From the cell containing the given text, extract its center point as [X, Y] coordinate. 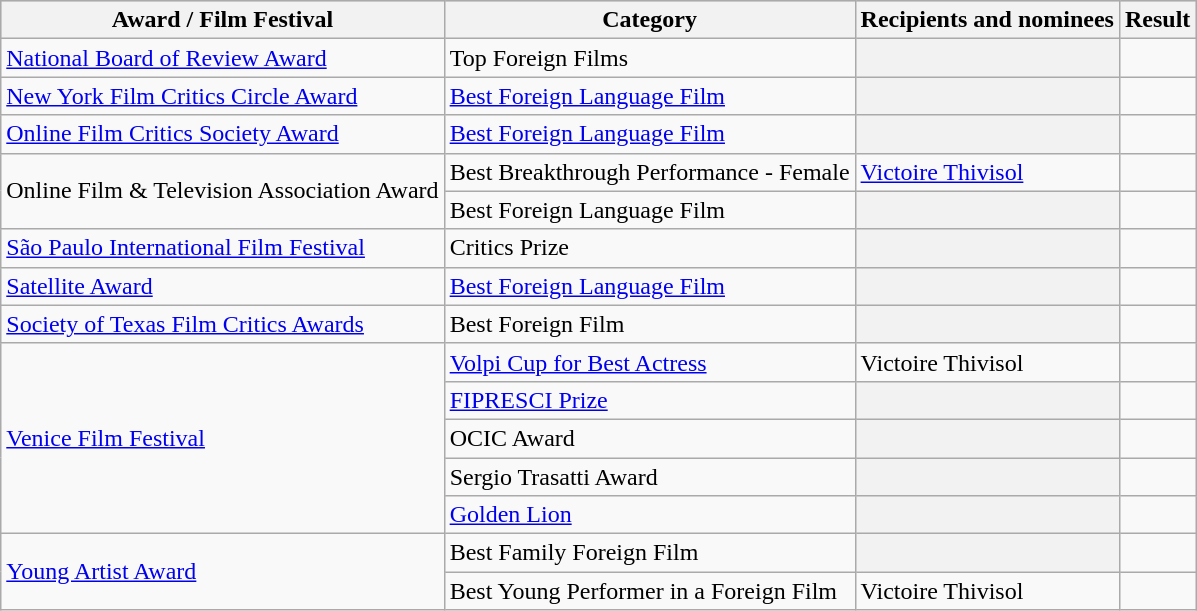
Category [650, 20]
Golden Lion [650, 515]
Result [1157, 20]
Online Film & Television Association Award [222, 191]
National Board of Review Award [222, 58]
São Paulo International Film Festival [222, 248]
Award / Film Festival [222, 20]
Society of Texas Film Critics Awards [222, 324]
Critics Prize [650, 248]
Venice Film Festival [222, 438]
Best Young Performer in a Foreign Film [650, 591]
FIPRESCI Prize [650, 400]
OCIC Award [650, 438]
Volpi Cup for Best Actress [650, 362]
Young Artist Award [222, 572]
Best Family Foreign Film [650, 553]
Best Foreign Film [650, 324]
Online Film Critics Society Award [222, 134]
Top Foreign Films [650, 58]
Best Breakthrough Performance - Female [650, 172]
New York Film Critics Circle Award [222, 96]
Satellite Award [222, 286]
Sergio Trasatti Award [650, 477]
Recipients and nominees [987, 20]
